Determine the [x, y] coordinate at the center of the cell enclosing the given text.  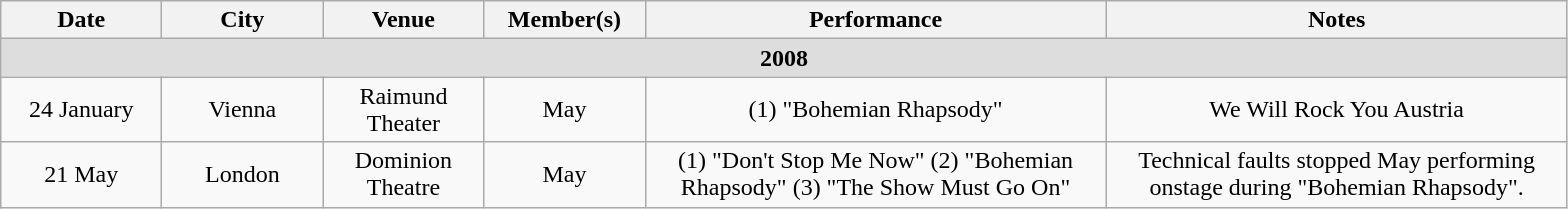
Member(s) [564, 20]
London [242, 174]
Date [82, 20]
Performance [876, 20]
(1) "Don't Stop Me Now" (2) "Bohemian Rhapsody" (3) "The Show Must Go On" [876, 174]
21 May [82, 174]
Venue [404, 20]
Vienna [242, 110]
City [242, 20]
2008 [784, 58]
Technical faults stopped May performing onstage during "Bohemian Rhapsody". [1336, 174]
(1) "Bohemian Rhapsody" [876, 110]
24 January [82, 110]
Notes [1336, 20]
Dominion Theatre [404, 174]
Raimund Theater [404, 110]
We Will Rock You Austria [1336, 110]
